Search for the cell housing the specified text and yield its [X, Y] center coordinate. 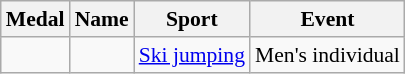
Event [328, 19]
Name [102, 19]
Ski jumping [192, 55]
Men's individual [328, 55]
Medal [36, 19]
Sport [192, 19]
